Output the [X, Y] coordinate of the center of the cell containing the given text.  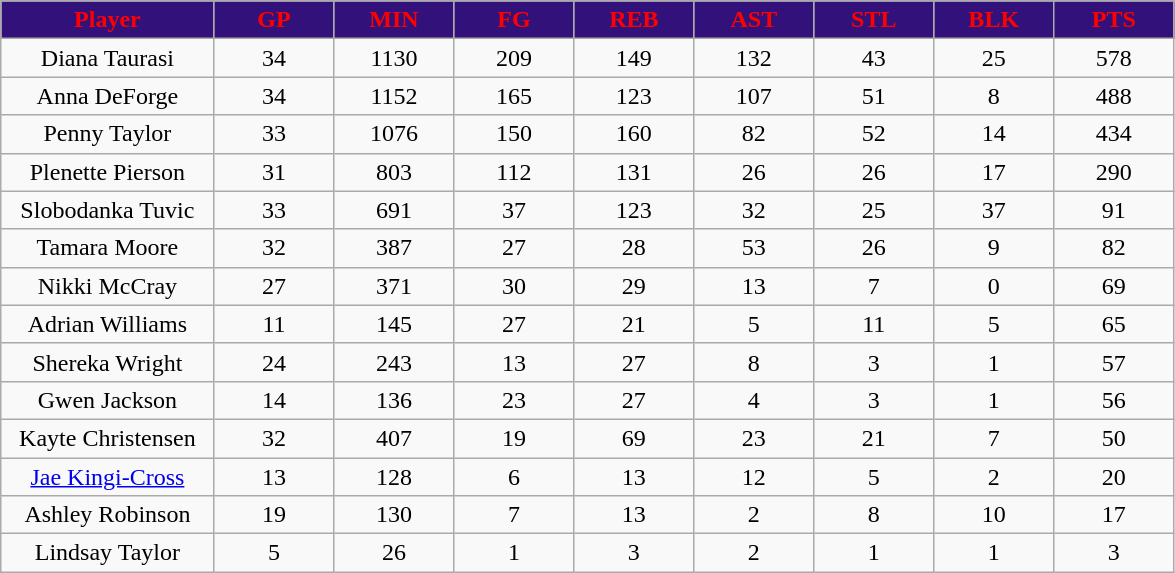
56 [1114, 400]
488 [1114, 96]
Diana Taurasi [108, 58]
57 [1114, 362]
29 [634, 286]
Adrian Williams [108, 324]
50 [1114, 438]
209 [514, 58]
51 [874, 96]
24 [274, 362]
112 [514, 172]
128 [394, 477]
1076 [394, 134]
0 [994, 286]
Jae Kingi-Cross [108, 477]
30 [514, 286]
6 [514, 477]
132 [754, 58]
150 [514, 134]
136 [394, 400]
GP [274, 20]
371 [394, 286]
243 [394, 362]
Player [108, 20]
AST [754, 20]
130 [394, 515]
53 [754, 248]
691 [394, 210]
165 [514, 96]
PTS [1114, 20]
10 [994, 515]
31 [274, 172]
145 [394, 324]
131 [634, 172]
Gwen Jackson [108, 400]
Tamara Moore [108, 248]
91 [1114, 210]
Kayte Christensen [108, 438]
578 [1114, 58]
12 [754, 477]
Nikki McCray [108, 286]
290 [1114, 172]
Penny Taylor [108, 134]
MIN [394, 20]
387 [394, 248]
Shereka Wright [108, 362]
9 [994, 248]
Anna DeForge [108, 96]
BLK [994, 20]
149 [634, 58]
Slobodanka Tuvic [108, 210]
4 [754, 400]
434 [1114, 134]
65 [1114, 324]
Ashley Robinson [108, 515]
803 [394, 172]
160 [634, 134]
52 [874, 134]
FG [514, 20]
1152 [394, 96]
407 [394, 438]
28 [634, 248]
43 [874, 58]
REB [634, 20]
STL [874, 20]
Plenette Pierson [108, 172]
1130 [394, 58]
20 [1114, 477]
Lindsay Taylor [108, 553]
107 [754, 96]
